Provide the (X, Y) coordinate of the cell's center where the given text is located.  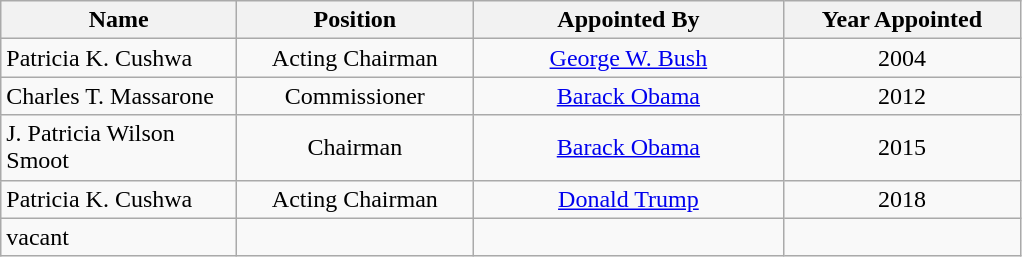
Commissioner (355, 96)
Donald Trump (628, 199)
2018 (902, 199)
Charles T. Massarone (119, 96)
Chairman (355, 148)
2015 (902, 148)
2004 (902, 58)
Appointed By (628, 20)
George W. Bush (628, 58)
Year Appointed (902, 20)
Name (119, 20)
vacant (119, 237)
2012 (902, 96)
J. Patricia Wilson Smoot (119, 148)
Position (355, 20)
